Search for the cell housing the specified text and yield its (X, Y) center coordinate. 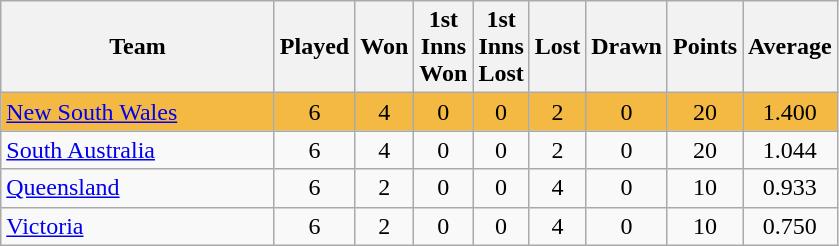
Victoria (138, 226)
Drawn (627, 47)
Average (790, 47)
Played (314, 47)
South Australia (138, 150)
New South Wales (138, 112)
1st Inns Lost (501, 47)
Team (138, 47)
Points (704, 47)
1st Inns Won (444, 47)
0.933 (790, 188)
1.400 (790, 112)
Lost (557, 47)
Won (384, 47)
0.750 (790, 226)
Queensland (138, 188)
1.044 (790, 150)
